Output the [X, Y] coordinate of the center of the cell containing the given text.  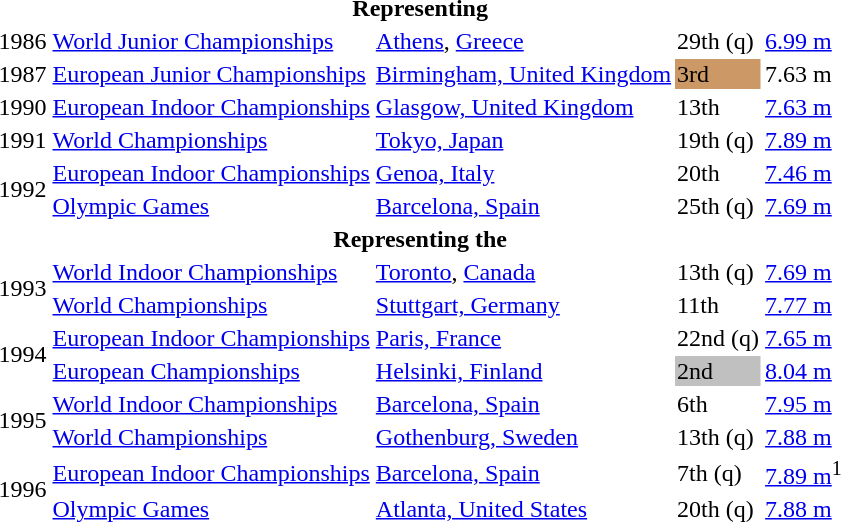
22nd (q) [718, 338]
20th [718, 173]
Tokyo, Japan [523, 140]
6th [718, 404]
11th [718, 305]
Birmingham, United Kingdom [523, 74]
7th (q) [718, 473]
Glasgow, United Kingdom [523, 107]
Helsinki, Finland [523, 371]
25th (q) [718, 206]
Athens, Greece [523, 41]
Paris, France [523, 338]
World Junior Championships [211, 41]
13th [718, 107]
European Junior Championships [211, 74]
European Championships [211, 371]
19th (q) [718, 140]
Olympic Games [211, 206]
Gothenburg, Sweden [523, 437]
29th (q) [718, 41]
Genoa, Italy [523, 173]
3rd [718, 74]
Stuttgart, Germany [523, 305]
Toronto, Canada [523, 272]
2nd [718, 371]
